Search for the cell housing the specified text and yield its [X, Y] center coordinate. 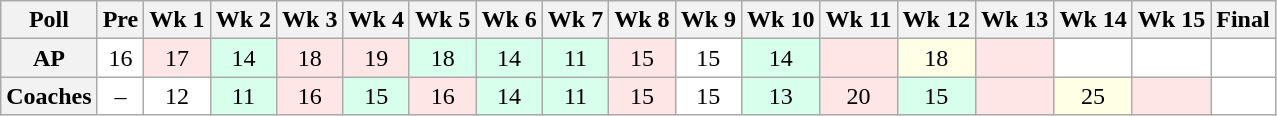
Poll [49, 20]
17 [177, 58]
19 [376, 58]
Wk 2 [243, 20]
AP [49, 58]
Wk 4 [376, 20]
20 [858, 96]
Coaches [49, 96]
Wk 5 [442, 20]
Wk 9 [708, 20]
Wk 3 [310, 20]
13 [781, 96]
– [120, 96]
12 [177, 96]
Wk 13 [1014, 20]
Final [1243, 20]
Pre [120, 20]
Wk 8 [642, 20]
Wk 14 [1093, 20]
25 [1093, 96]
Wk 12 [936, 20]
Wk 1 [177, 20]
Wk 7 [575, 20]
Wk 11 [858, 20]
Wk 10 [781, 20]
Wk 15 [1171, 20]
Wk 6 [509, 20]
